Return [x, y] of the center of cell containing provided text 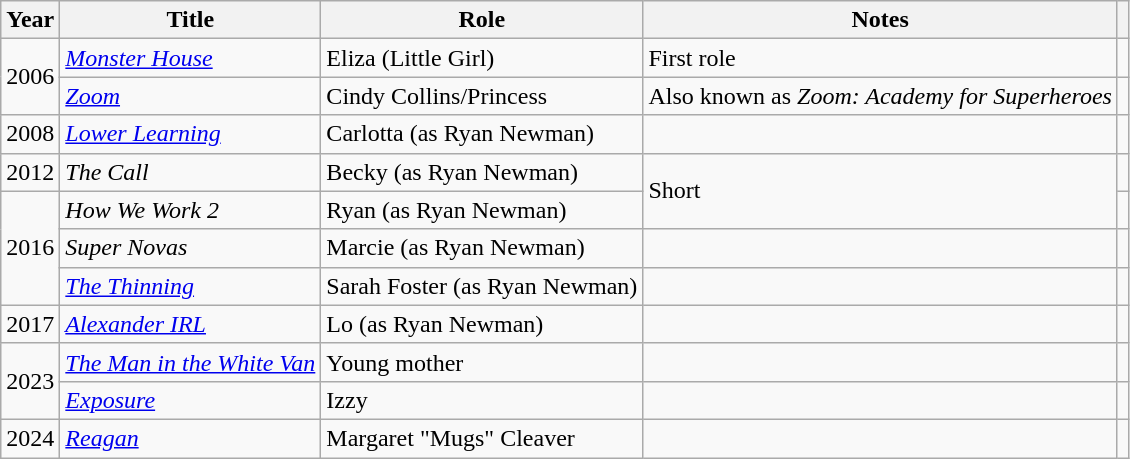
The Call [190, 172]
The Thinning [190, 286]
Lower Learning [190, 134]
Year [30, 20]
Marcie (as Ryan Newman) [482, 248]
How We Work 2 [190, 210]
Also known as Zoom: Academy for Superheroes [880, 96]
Reagan [190, 438]
Zoom [190, 96]
Sarah Foster (as Ryan Newman) [482, 286]
Monster House [190, 58]
Margaret "Mugs" Cleaver [482, 438]
Short [880, 191]
2017 [30, 324]
Exposure [190, 400]
Becky (as Ryan Newman) [482, 172]
Notes [880, 20]
2016 [30, 248]
The Man in the White Van [190, 362]
Ryan (as Ryan Newman) [482, 210]
Izzy [482, 400]
2006 [30, 77]
First role [880, 58]
Eliza (Little Girl) [482, 58]
Role [482, 20]
Young mother [482, 362]
2008 [30, 134]
Carlotta (as Ryan Newman) [482, 134]
2012 [30, 172]
Lo (as Ryan Newman) [482, 324]
Super Novas [190, 248]
2023 [30, 381]
Title [190, 20]
Cindy Collins/Princess [482, 96]
Alexander IRL [190, 324]
2024 [30, 438]
